Determine the [X, Y] coordinate at the center of the cell enclosing the given text.  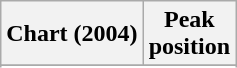
Chart (2004) [72, 34]
Peakposition [189, 34]
